Search for the cell housing the specified text and yield its [x, y] center coordinate. 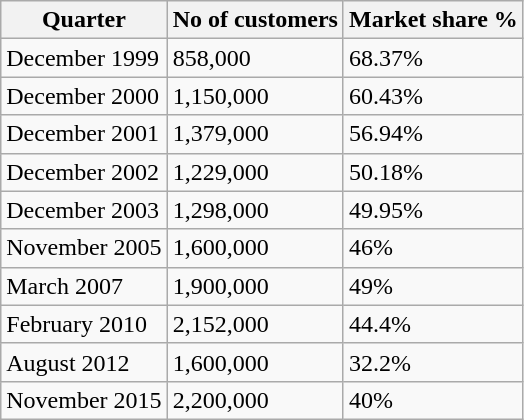
49% [433, 286]
Market share % [433, 20]
December 2002 [84, 172]
March 2007 [84, 286]
49.95% [433, 210]
December 2003 [84, 210]
1,298,000 [255, 210]
2,152,000 [255, 324]
1,900,000 [255, 286]
46% [433, 248]
2,200,000 [255, 400]
44.4% [433, 324]
60.43% [433, 96]
1,379,000 [255, 134]
32.2% [433, 362]
40% [433, 400]
December 2001 [84, 134]
1,150,000 [255, 96]
858,000 [255, 58]
No of customers [255, 20]
February 2010 [84, 324]
November 2015 [84, 400]
December 1999 [84, 58]
68.37% [433, 58]
November 2005 [84, 248]
December 2000 [84, 96]
Quarter [84, 20]
August 2012 [84, 362]
1,229,000 [255, 172]
56.94% [433, 134]
50.18% [433, 172]
